Return the (x, y) coordinate for the center point of the cell that contains the specified text.  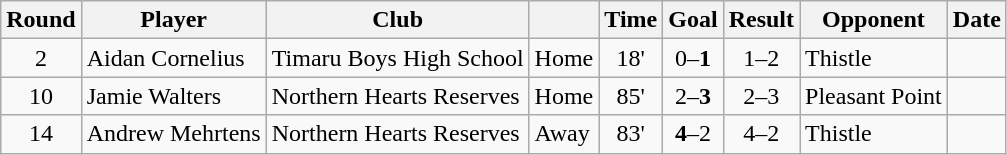
10 (41, 96)
Andrew Mehrtens (174, 134)
Club (398, 20)
0–1 (693, 58)
Aidan Cornelius (174, 58)
Result (761, 20)
18' (631, 58)
14 (41, 134)
Jamie Walters (174, 96)
1–2 (761, 58)
85' (631, 96)
Date (976, 20)
Timaru Boys High School (398, 58)
Goal (693, 20)
Round (41, 20)
2 (41, 58)
Time (631, 20)
Player (174, 20)
Away (564, 134)
83' (631, 134)
Pleasant Point (874, 96)
Opponent (874, 20)
